Pinpoint the cell where the given text exists, returning its [x, y] midpoint coordinate. 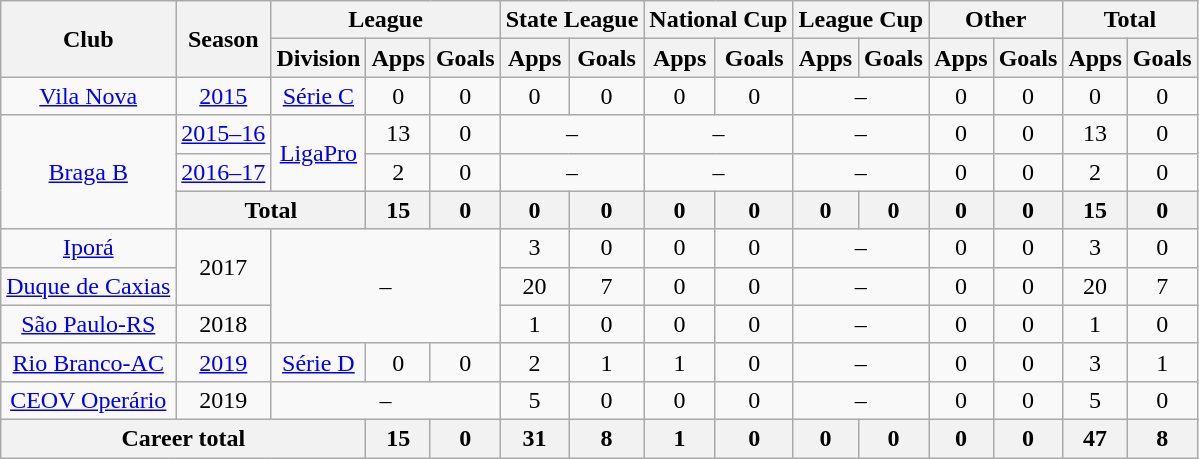
Braga B [88, 172]
47 [1095, 438]
Série D [318, 362]
State League [572, 20]
Vila Nova [88, 96]
Career total [184, 438]
31 [534, 438]
2018 [224, 324]
Série C [318, 96]
Other [996, 20]
League [386, 20]
Rio Branco-AC [88, 362]
2016–17 [224, 172]
Iporá [88, 248]
São Paulo-RS [88, 324]
CEOV Operário [88, 400]
2017 [224, 267]
Season [224, 39]
2015–16 [224, 134]
Club [88, 39]
2015 [224, 96]
LigaPro [318, 153]
Duque de Caxias [88, 286]
National Cup [718, 20]
Division [318, 58]
League Cup [861, 20]
